Search for the cell housing the specified text and yield its [X, Y] center coordinate. 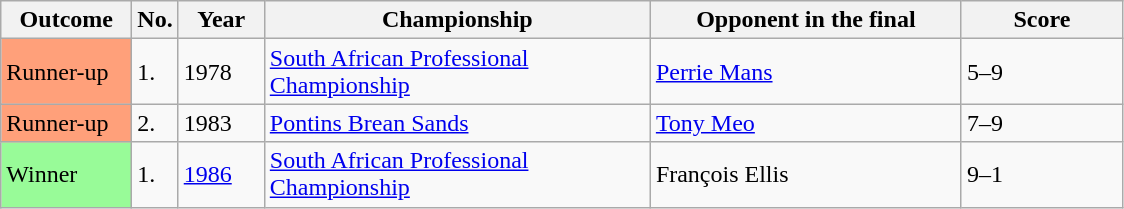
7–9 [1042, 123]
1983 [221, 123]
9–1 [1042, 174]
Championship [457, 20]
François Ellis [806, 174]
Winner [66, 174]
Outcome [66, 20]
Opponent in the final [806, 20]
Tony Meo [806, 123]
5–9 [1042, 72]
Pontins Brean Sands [457, 123]
2. [155, 123]
Year [221, 20]
No. [155, 20]
Score [1042, 20]
1978 [221, 72]
Perrie Mans [806, 72]
1986 [221, 174]
